Identify which cell holds the provided text, then report its [X, Y] central coordinate. 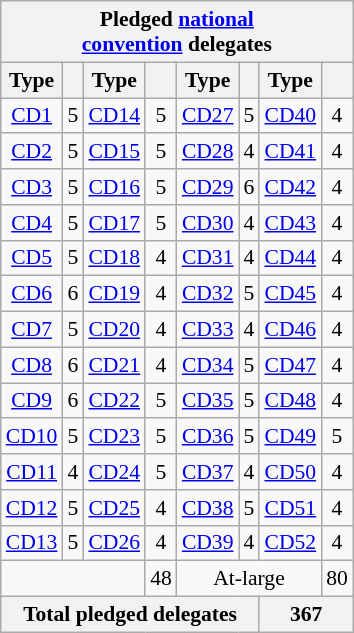
CD15 [114, 152]
CD44 [290, 258]
CD52 [290, 543]
CD20 [114, 330]
CD1 [32, 116]
CD35 [208, 401]
Total pledged delegates [130, 615]
CD19 [114, 294]
CD7 [32, 330]
48 [161, 579]
CD22 [114, 401]
CD17 [114, 223]
CD12 [32, 508]
CD5 [32, 258]
CD43 [290, 223]
CD16 [114, 187]
CD10 [32, 437]
CD8 [32, 365]
CD6 [32, 294]
CD49 [290, 437]
80 [337, 579]
CD28 [208, 152]
CD41 [290, 152]
CD26 [114, 543]
CD2 [32, 152]
CD13 [32, 543]
CD42 [290, 187]
CD18 [114, 258]
CD31 [208, 258]
CD30 [208, 223]
367 [306, 615]
CD36 [208, 437]
CD33 [208, 330]
CD50 [290, 472]
CD39 [208, 543]
CD46 [290, 330]
CD24 [114, 472]
CD3 [32, 187]
Pledged nationalconvention delegates [177, 32]
CD25 [114, 508]
CD38 [208, 508]
At-large [249, 579]
CD9 [32, 401]
CD21 [114, 365]
CD11 [32, 472]
CD37 [208, 472]
CD40 [290, 116]
CD48 [290, 401]
CD47 [290, 365]
CD32 [208, 294]
CD51 [290, 508]
CD34 [208, 365]
CD45 [290, 294]
CD4 [32, 223]
CD14 [114, 116]
CD27 [208, 116]
CD29 [208, 187]
CD23 [114, 437]
